From the cell containing the given text, extract its center point as [X, Y] coordinate. 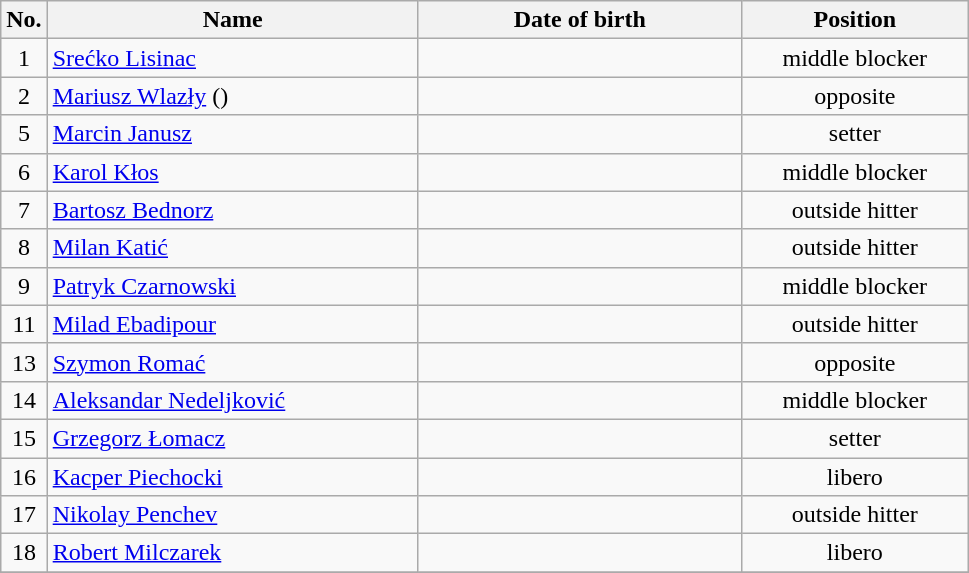
Karol Kłos [232, 172]
17 [24, 515]
Mariusz Wlazły () [232, 96]
Aleksandar Nedeljković [232, 400]
Name [232, 20]
16 [24, 477]
Szymon Romać [232, 362]
11 [24, 324]
13 [24, 362]
Robert Milczarek [232, 553]
Milan Katić [232, 248]
Nikolay Penchev [232, 515]
Marcin Janusz [232, 134]
Grzegorz Łomacz [232, 438]
8 [24, 248]
No. [24, 20]
7 [24, 210]
Milad Ebadipour [232, 324]
6 [24, 172]
Position [854, 20]
1 [24, 58]
Kacper Piechocki [232, 477]
15 [24, 438]
2 [24, 96]
14 [24, 400]
18 [24, 553]
Date of birth [580, 20]
Bartosz Bednorz [232, 210]
9 [24, 286]
Patryk Czarnowski [232, 286]
Srećko Lisinac [232, 58]
5 [24, 134]
